Capture the cell that displays the provided text and extract its [x, y] central coordinate. 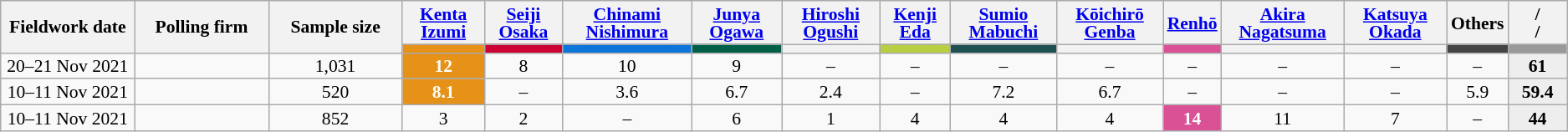
Kenta Izumi [443, 23]
9 [737, 65]
20–21 Nov 2021 [68, 65]
11 [1283, 119]
59.4 [1538, 92]
8.1 [443, 92]
Akira Nagatsuma [1283, 23]
14 [1193, 119]
2 [524, 119]
Polling firm [202, 27]
7.2 [1004, 92]
Sumio Mabuchi [1004, 23]
12 [443, 65]
Seiji Osaka [524, 23]
10 [627, 65]
Kenji Eda [915, 23]
8 [524, 65]
Hiroshi Ogushi [831, 23]
Katsuya Okada [1395, 23]
5.9 [1478, 92]
Sample size [335, 27]
Chinami Nishimura [627, 23]
// [1538, 23]
61 [1538, 65]
Others [1478, 23]
1,031 [335, 65]
852 [335, 119]
Junya Ogawa [737, 23]
520 [335, 92]
7 [1395, 119]
1 [831, 119]
Renhō [1193, 23]
2.4 [831, 92]
44 [1538, 119]
Kōichirō Genba [1109, 23]
Fieldwork date [68, 27]
3.6 [627, 92]
3 [443, 119]
6 [737, 119]
